Determine the (x, y) coordinate at the center of the cell enclosing the given text.  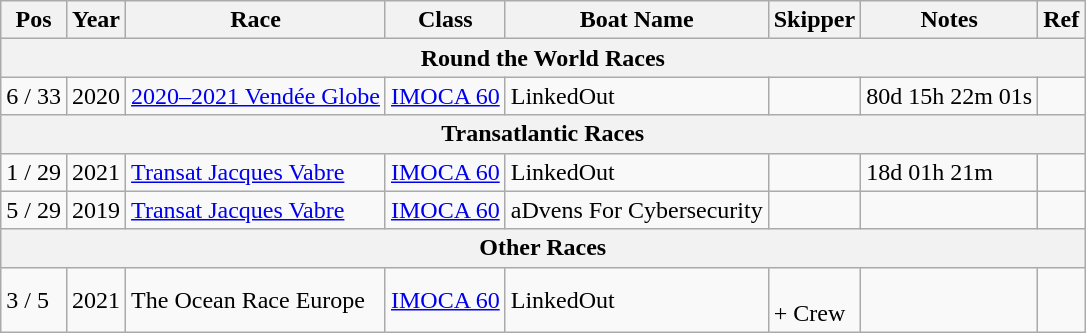
3 / 5 (34, 300)
Ref (1062, 20)
Skipper (814, 20)
6 / 33 (34, 96)
+ Crew (814, 300)
5 / 29 (34, 210)
Boat Name (636, 20)
Notes (950, 20)
aDvens For Cybersecurity (636, 210)
Year (96, 20)
1 / 29 (34, 172)
Race (256, 20)
18d 01h 21m (950, 172)
2019 (96, 210)
Class (445, 20)
80d 15h 22m 01s (950, 96)
Transatlantic Races (543, 134)
2020–2021 Vendée Globe (256, 96)
Pos (34, 20)
2020 (96, 96)
Round the World Races (543, 58)
Other Races (543, 248)
The Ocean Race Europe (256, 300)
